From the cell containing the given text, extract its center point as [X, Y] coordinate. 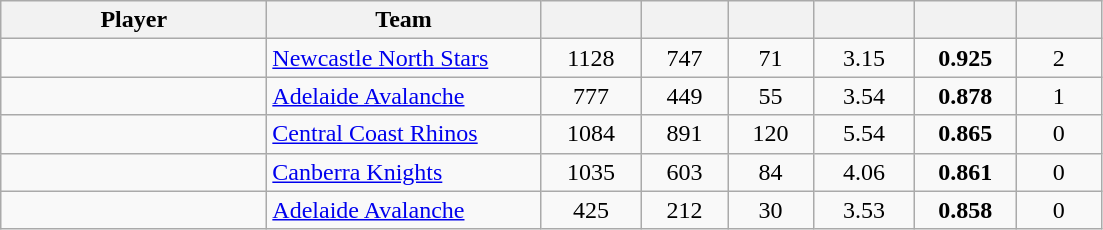
0.865 [966, 134]
2 [1059, 58]
4.06 [864, 172]
425 [590, 210]
747 [684, 58]
1 [1059, 96]
Newcastle North Stars [404, 58]
5.54 [864, 134]
120 [771, 134]
84 [771, 172]
777 [590, 96]
1084 [590, 134]
71 [771, 58]
Central Coast Rhinos [404, 134]
603 [684, 172]
Player [134, 20]
0.861 [966, 172]
0.878 [966, 96]
212 [684, 210]
1035 [590, 172]
3.54 [864, 96]
3.15 [864, 58]
Team [404, 20]
449 [684, 96]
55 [771, 96]
0.858 [966, 210]
3.53 [864, 210]
30 [771, 210]
891 [684, 134]
0.925 [966, 58]
1128 [590, 58]
Canberra Knights [404, 172]
